Determine the (X, Y) coordinate at the center of the cell enclosing the given text.  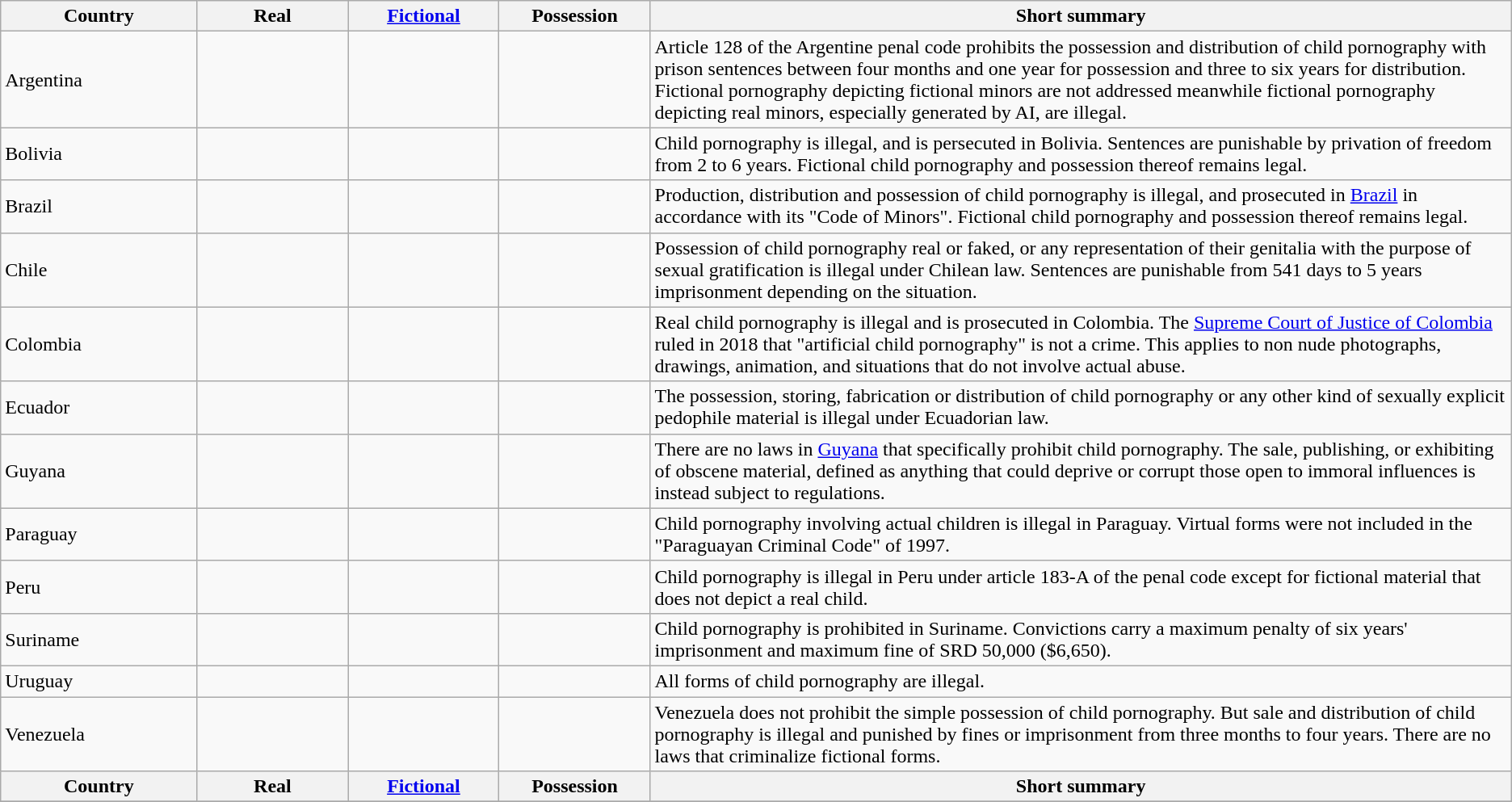
Peru (99, 586)
Suriname (99, 640)
Colombia (99, 344)
Chile (99, 270)
All forms of child pornography are illegal. (1081, 681)
Uruguay (99, 681)
Brazil (99, 207)
Child pornography is prohibited in Suriname. Convictions carry a maximum penalty of six years' imprisonment and maximum fine of SRD 50,000 ($6,650). (1081, 640)
Paraguay (99, 535)
Venezuela (99, 733)
Ecuador (99, 407)
Child pornography is illegal in Peru under article 183-A of the penal code except for fictional material that does not depict a real child. (1081, 586)
Guyana (99, 471)
Bolivia (99, 153)
Argentina (99, 79)
Child pornography involving actual children is illegal in Paraguay. Virtual forms were not included in the "Paraguayan Criminal Code" of 1997. (1081, 535)
